Capture the cell that displays the provided text and extract its [X, Y] central coordinate. 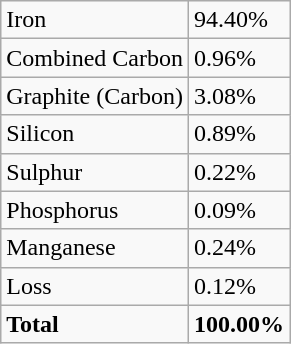
0.12% [238, 286]
Phosphorus [95, 210]
0.24% [238, 248]
0.89% [238, 134]
Manganese [95, 248]
Sulphur [95, 172]
Combined Carbon [95, 58]
0.22% [238, 172]
100.00% [238, 324]
0.96% [238, 58]
Silicon [95, 134]
94.40% [238, 20]
0.09% [238, 210]
Total [95, 324]
Graphite (Carbon) [95, 96]
Loss [95, 286]
3.08% [238, 96]
Iron [95, 20]
